For the text-containing cell, return its midpoint in (x, y) coordinate format. 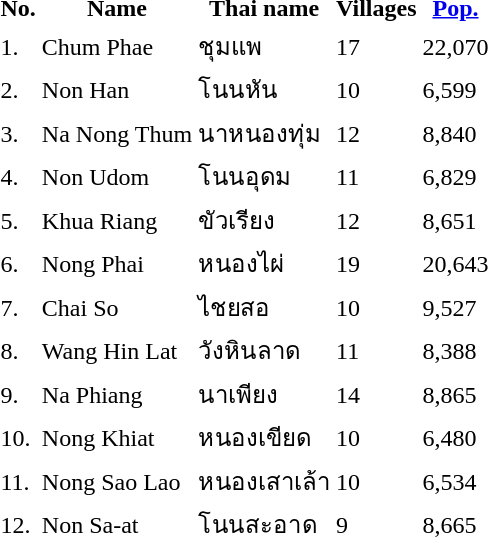
Chai So (116, 307)
Khua Riang (116, 220)
Non Udom (116, 176)
นาหนองทุ่ม (264, 133)
หนองไผ่ (264, 264)
โนนหัน (264, 90)
Chum Phae (116, 46)
Na Nong Thum (116, 133)
14 (376, 394)
หนองเขียด (264, 438)
Nong Sao Lao (116, 481)
หนองเสาเล้า (264, 481)
ชุมแพ (264, 46)
วังหินลาด (264, 350)
Wang Hin Lat (116, 350)
Nong Phai (116, 264)
Non Han (116, 90)
17 (376, 46)
ขัวเรียง (264, 220)
Na Phiang (116, 394)
ไชยสอ (264, 307)
Nong Khiat (116, 438)
นาเพียง (264, 394)
19 (376, 264)
โนนอุดม (264, 176)
